Return the [X, Y] coordinate for the center point of the cell that contains the specified text.  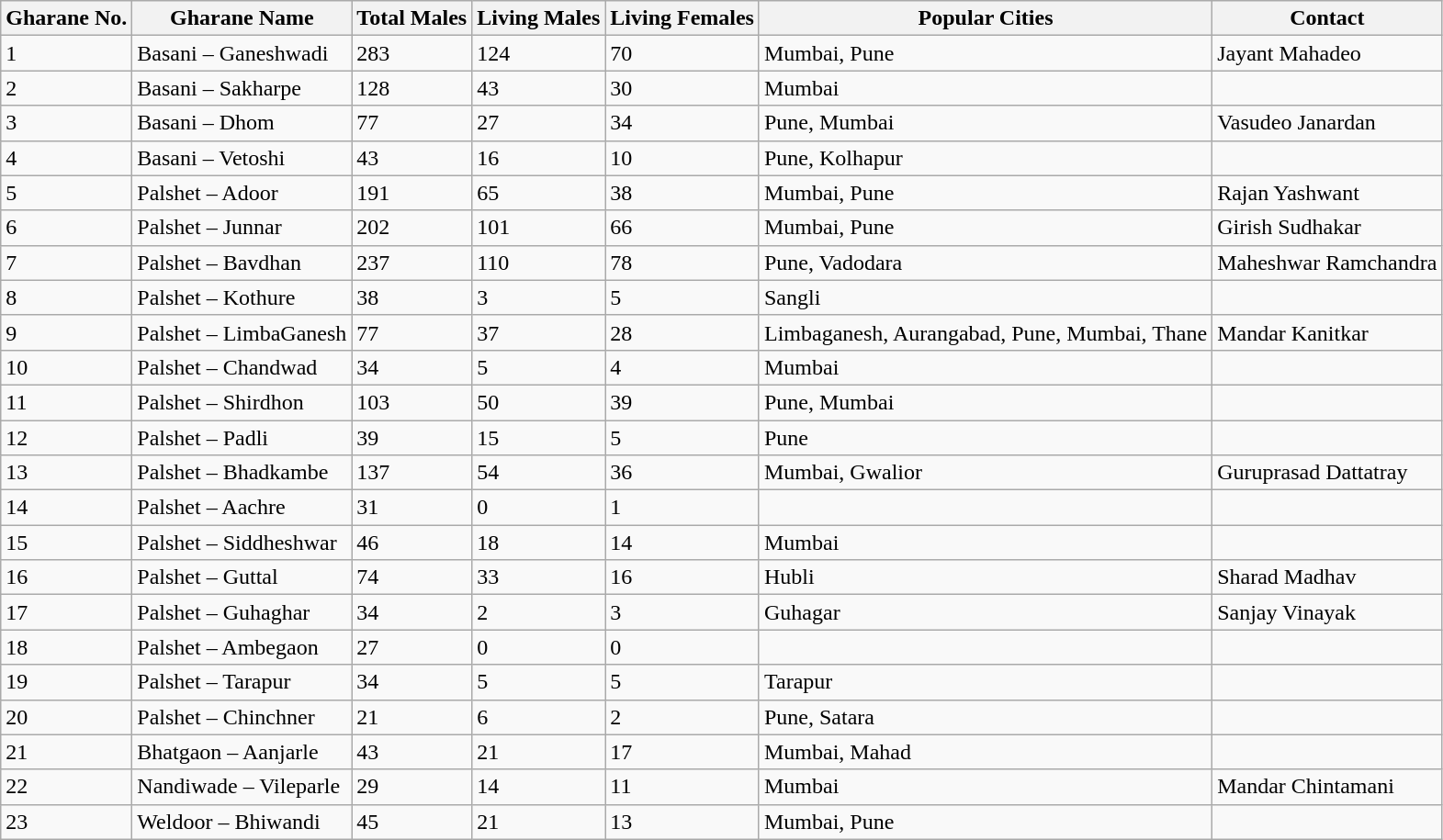
Pune [985, 438]
Palshet – Siddheshwar [242, 543]
191 [411, 193]
Rajan Yashwant [1327, 193]
Sanjay Vinayak [1327, 612]
Limbaganesh, Aurangabad, Pune, Mumbai, Thane [985, 332]
50 [538, 402]
Palshet – Aachre [242, 508]
Basani – Vetoshi [242, 158]
Pune, Satara [985, 717]
237 [411, 263]
Palshet – Bavdhan [242, 263]
12 [66, 438]
65 [538, 193]
Pune, Kolhapur [985, 158]
Guruprasad Dattatray [1327, 473]
Popular Cities [985, 18]
Palshet – Chandwad [242, 367]
Palshet – Shirdhon [242, 402]
Pune, Vadodara [985, 263]
Mumbai, Gwalior [985, 473]
Guhagar [985, 612]
Mumbai, Mahad [985, 752]
Sharad Madhav [1327, 577]
19 [66, 682]
Gharane Name [242, 18]
Palshet – LimbaGanesh [242, 332]
137 [411, 473]
74 [411, 577]
31 [411, 508]
Vasudeo Janardan [1327, 123]
Palshet – Guhaghar [242, 612]
28 [682, 332]
Contact [1327, 18]
23 [66, 822]
46 [411, 543]
Palshet – Bhadkambe [242, 473]
Gharane No. [66, 18]
Basani – Sakharpe [242, 88]
283 [411, 53]
Palshet – Guttal [242, 577]
33 [538, 577]
101 [538, 228]
66 [682, 228]
Palshet – Ambegaon [242, 647]
8 [66, 297]
Palshet – Tarapur [242, 682]
Basani – Dhom [242, 123]
Hubli [985, 577]
Palshet – Kothure [242, 297]
36 [682, 473]
124 [538, 53]
Weldoor – Bhiwandi [242, 822]
202 [411, 228]
7 [66, 263]
110 [538, 263]
Living Males [538, 18]
Tarapur [985, 682]
22 [66, 787]
20 [66, 717]
Basani – Ganeshwadi [242, 53]
Mandar Kanitkar [1327, 332]
Mandar Chintamani [1327, 787]
Jayant Mahadeo [1327, 53]
70 [682, 53]
37 [538, 332]
Nandiwade – Vileparle [242, 787]
Living Females [682, 18]
128 [411, 88]
Palshet – Chinchner [242, 717]
9 [66, 332]
Total Males [411, 18]
103 [411, 402]
Bhatgaon – Aanjarle [242, 752]
78 [682, 263]
54 [538, 473]
Palshet – Padli [242, 438]
Palshet – Adoor [242, 193]
29 [411, 787]
Palshet – Junnar [242, 228]
Girish Sudhakar [1327, 228]
45 [411, 822]
Maheshwar Ramchandra [1327, 263]
30 [682, 88]
Sangli [985, 297]
